Return the (X, Y) coordinate for the center point of the cell that contains the specified text.  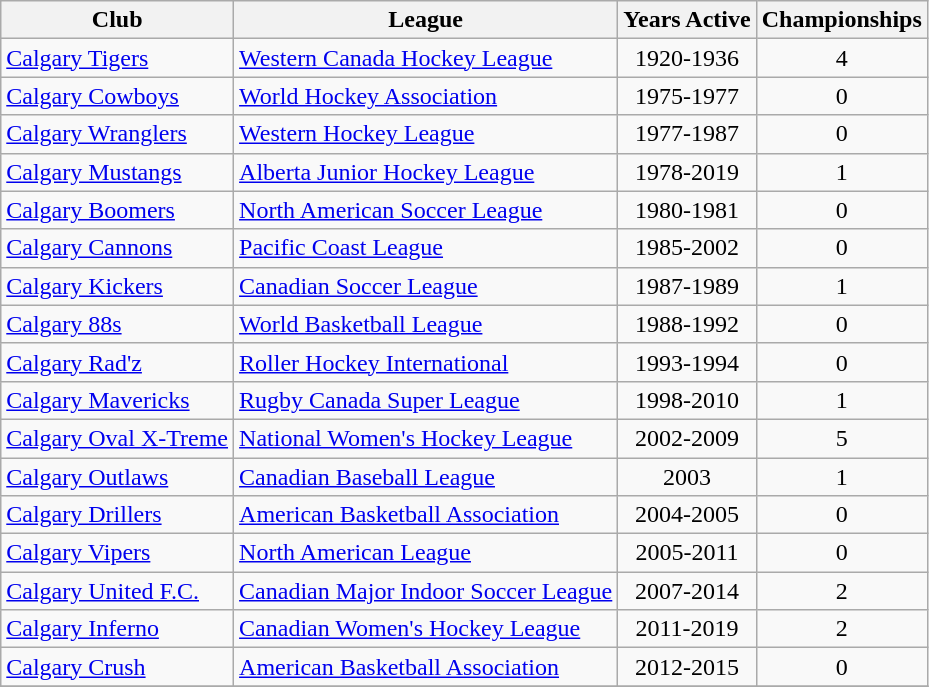
Club (118, 20)
Calgary Mustangs (118, 172)
2012-2015 (687, 667)
Calgary United F.C. (118, 591)
1987-1989 (687, 286)
Calgary Boomers (118, 210)
1993-1994 (687, 362)
Calgary 88s (118, 324)
Pacific Coast League (426, 248)
Calgary Rad'z (118, 362)
Calgary Kickers (118, 286)
2005-2011 (687, 553)
Canadian Major Indoor Soccer League (426, 591)
2002-2009 (687, 438)
National Women's Hockey League (426, 438)
Alberta Junior Hockey League (426, 172)
Rugby Canada Super League (426, 400)
League (426, 20)
1985-2002 (687, 248)
Calgary Oval X-Treme (118, 438)
5 (842, 438)
North American League (426, 553)
Canadian Soccer League (426, 286)
North American Soccer League (426, 210)
Canadian Women's Hockey League (426, 629)
2004-2005 (687, 515)
Calgary Outlaws (118, 477)
2003 (687, 477)
Calgary Drillers (118, 515)
1975-1977 (687, 96)
Western Hockey League (426, 134)
Championships (842, 20)
World Basketball League (426, 324)
Western Canada Hockey League (426, 58)
Calgary Inferno (118, 629)
1977-1987 (687, 134)
Calgary Cowboys (118, 96)
Canadian Baseball League (426, 477)
2007-2014 (687, 591)
Calgary Wranglers (118, 134)
Calgary Tigers (118, 58)
Roller Hockey International (426, 362)
Calgary Vipers (118, 553)
Calgary Crush (118, 667)
Calgary Cannons (118, 248)
2011-2019 (687, 629)
1920-1936 (687, 58)
1980-1981 (687, 210)
1998-2010 (687, 400)
4 (842, 58)
1988-1992 (687, 324)
Calgary Mavericks (118, 400)
Years Active (687, 20)
1978-2019 (687, 172)
World Hockey Association (426, 96)
